Find where the given text appears and provide that cell's center as (X, Y) coordinate. 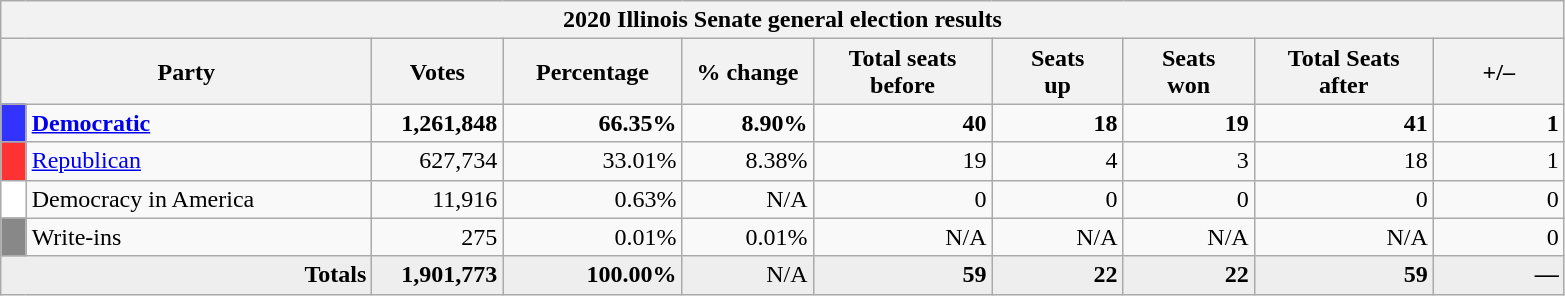
— (1498, 275)
Percentage (592, 72)
Democracy in America (199, 199)
275 (438, 237)
+/– (1498, 72)
3 (1188, 161)
0.63% (592, 199)
Republican (199, 161)
33.01% (592, 161)
Seatswon (1188, 72)
Seatsup (1058, 72)
40 (902, 123)
% change (748, 72)
4 (1058, 161)
Votes (438, 72)
Total Seatsafter (1344, 72)
66.35% (592, 123)
Total seats before (902, 72)
Totals (186, 275)
Write-ins (199, 237)
41 (1344, 123)
627,734 (438, 161)
Democratic (199, 123)
100.00% (592, 275)
Party (186, 72)
8.38% (748, 161)
8.90% (748, 123)
1,261,848 (438, 123)
2020 Illinois Senate general election results (783, 20)
11,916 (438, 199)
1,901,773 (438, 275)
